Return the (x, y) coordinate for the center point of the cell that contains the specified text.  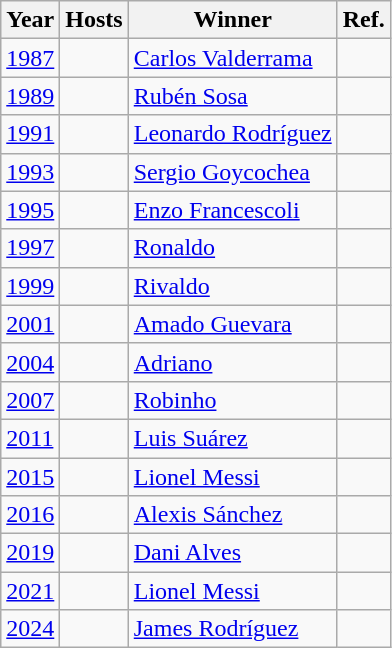
Amado Guevara (232, 324)
1991 (30, 134)
2021 (30, 591)
1995 (30, 210)
Alexis Sánchez (232, 515)
2016 (30, 515)
Rivaldo (232, 286)
Carlos Valderrama (232, 58)
Leonardo Rodríguez (232, 134)
Year (30, 20)
2024 (30, 629)
Ref. (364, 20)
Dani Alves (232, 553)
2019 (30, 553)
2015 (30, 477)
1987 (30, 58)
1993 (30, 172)
1997 (30, 248)
Winner (232, 20)
1989 (30, 96)
Robinho (232, 400)
2001 (30, 324)
2007 (30, 400)
Enzo Francescoli (232, 210)
1999 (30, 286)
James Rodríguez (232, 629)
Sergio Goycochea (232, 172)
Rubén Sosa (232, 96)
2004 (30, 362)
Ronaldo (232, 248)
Adriano (232, 362)
Hosts (94, 20)
Luis Suárez (232, 438)
2011 (30, 438)
